Detect which cell encompasses the target text, then output its [x, y] center coordinate. 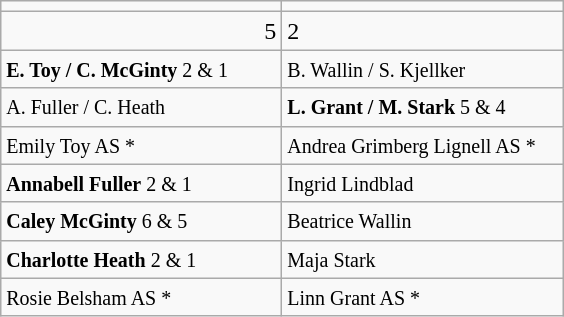
Ingrid Lindblad [422, 183]
5 [142, 31]
Beatrice Wallin [422, 221]
Charlotte Heath 2 & 1 [142, 259]
L. Grant / M. Stark 5 & 4 [422, 107]
Annabell Fuller 2 & 1 [142, 183]
Rosie Belsham AS * [142, 297]
Andrea Grimberg Lignell AS * [422, 145]
B. Wallin / S. Kjellker [422, 69]
Caley McGinty 6 & 5 [142, 221]
2 [422, 31]
Emily Toy AS * [142, 145]
Linn Grant AS * [422, 297]
Maja Stark [422, 259]
E. Toy / C. McGinty 2 & 1 [142, 69]
A. Fuller / C. Heath [142, 107]
